Determine the (x, y) coordinate at the center of the cell enclosing the given text.  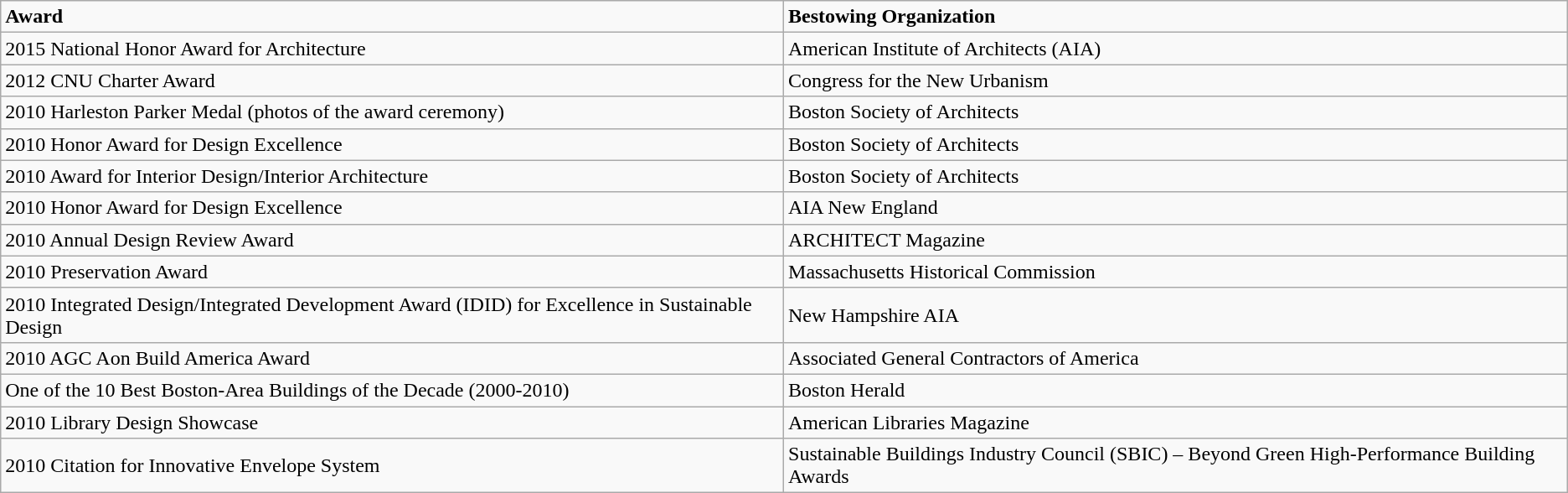
Boston Herald (1176, 390)
2010 Harleston Parker Medal (photos of the award ceremony) (392, 112)
2015 National Honor Award for Architecture (392, 49)
Congress for the New Urbanism (1176, 80)
American Institute of Architects (AIA) (1176, 49)
2010 Integrated Design/Integrated Development Award (IDID) for Excellence in Sustainable Design (392, 315)
2010 Annual Design Review Award (392, 240)
2010 Preservation Award (392, 272)
AIA New England (1176, 208)
Award (392, 17)
New Hampshire AIA (1176, 315)
2010 Library Design Showcase (392, 422)
2010 AGC Aon Build America Award (392, 358)
2010 Citation for Innovative Envelope System (392, 466)
Bestowing Organization (1176, 17)
Sustainable Buildings Industry Council (SBIC) – Beyond Green High-Performance Building Awards (1176, 466)
ARCHITECT Magazine (1176, 240)
Associated General Contractors of America (1176, 358)
2010 Award for Interior Design/Interior Architecture (392, 176)
Massachusetts Historical Commission (1176, 272)
2012 CNU Charter Award (392, 80)
One of the 10 Best Boston-Area Buildings of the Decade (2000-2010) (392, 390)
American Libraries Magazine (1176, 422)
